Find where the given text appears and provide that cell's center as (X, Y) coordinate. 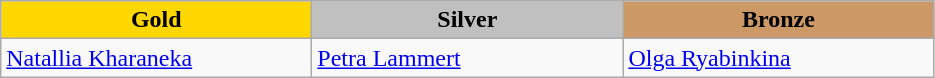
Natallia Kharaneka (156, 58)
Petra Lammert (468, 58)
Gold (156, 20)
Silver (468, 20)
Olga Ryabinkina (778, 58)
Bronze (778, 20)
